Pinpoint the cell where the given text exists, returning its (x, y) midpoint coordinate. 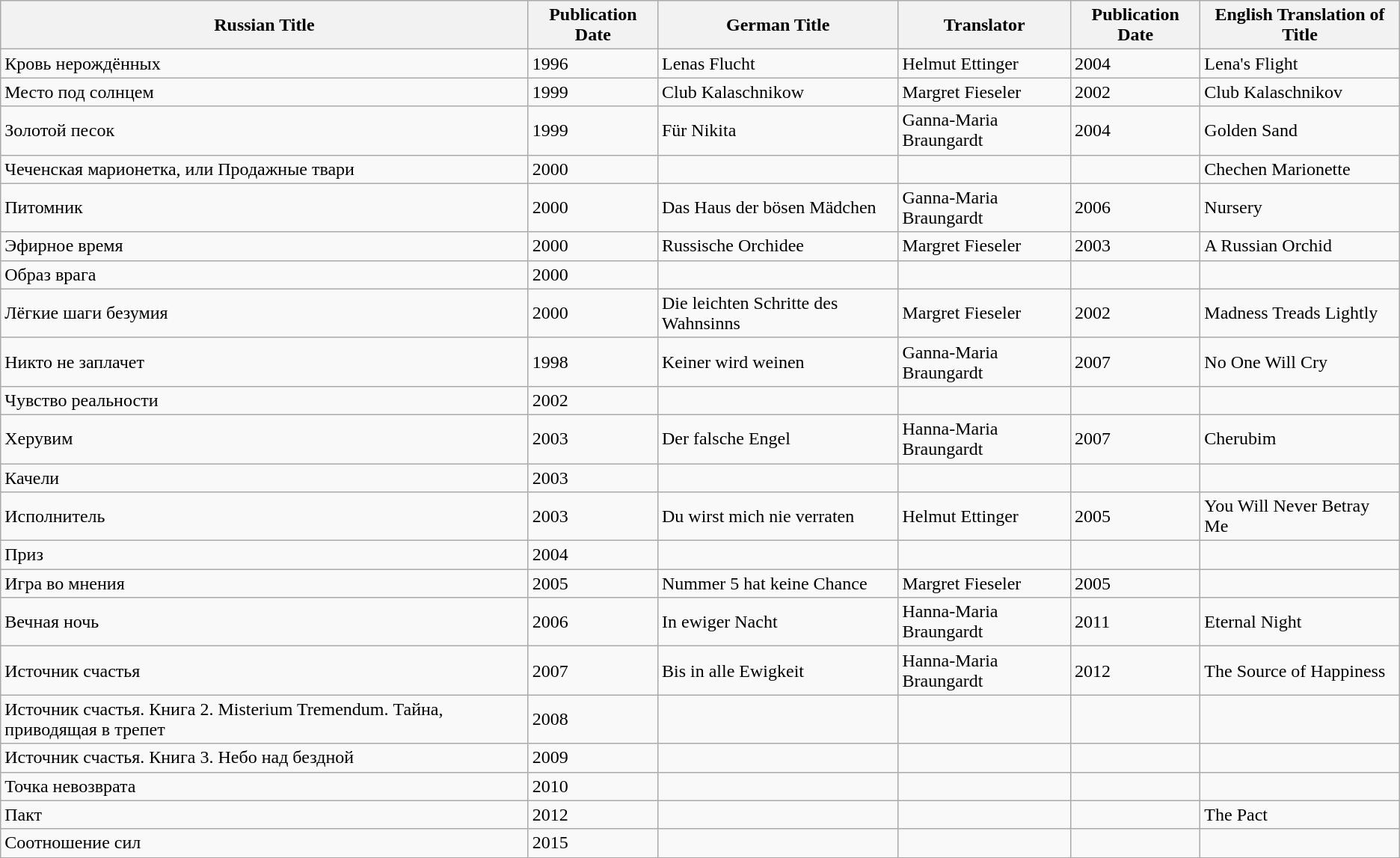
1998 (592, 362)
Источник счастья. Книга 2. Misterium Tremendum. Тайна, приводящая в трепет (265, 720)
The Source of Happiness (1300, 670)
Эфирное время (265, 246)
Der falsche Engel (778, 438)
Питомник (265, 208)
Club Kalaschnikov (1300, 92)
No One Will Cry (1300, 362)
German Title (778, 25)
Качели (265, 478)
Приз (265, 555)
Лёгкие шаги безумия (265, 313)
2010 (592, 786)
Russische Orchidee (778, 246)
The Pact (1300, 815)
2011 (1135, 622)
Translator (984, 25)
You Will Never Betray Me (1300, 516)
A Russian Orchid (1300, 246)
Соотношение сил (265, 843)
Образ врага (265, 275)
Chechen Marionette (1300, 169)
1996 (592, 64)
Lenas Flucht (778, 64)
Никто не заплачет (265, 362)
Исполнитель (265, 516)
Золотой песок (265, 130)
Игра во мнения (265, 583)
Das Haus der bösen Mädchen (778, 208)
2009 (592, 758)
Источник счастья. Книга 3. Небо над бездной (265, 758)
Lena's Flight (1300, 64)
Für Nikita (778, 130)
Херувим (265, 438)
Die leichten Schritte des Wahnsinns (778, 313)
2015 (592, 843)
Bis in alle Ewigkeit (778, 670)
Nummer 5 hat keine Chance (778, 583)
Пакт (265, 815)
Точка невозврата (265, 786)
Чувство реальности (265, 400)
Eternal Night (1300, 622)
Nursery (1300, 208)
Кровь нерождённых (265, 64)
Вечная ночь (265, 622)
Golden Sand (1300, 130)
Cherubim (1300, 438)
Madness Treads Lightly (1300, 313)
2008 (592, 720)
English Translation of Title (1300, 25)
Club Kalaschnikow (778, 92)
Место под солнцем (265, 92)
Keiner wird weinen (778, 362)
In ewiger Nacht (778, 622)
Чеченская марионетка, или Продажные твари (265, 169)
Russian Title (265, 25)
Du wirst mich nie verraten (778, 516)
Источник счастья (265, 670)
